Determine the (x, y) coordinate at the center of the cell enclosing the given text.  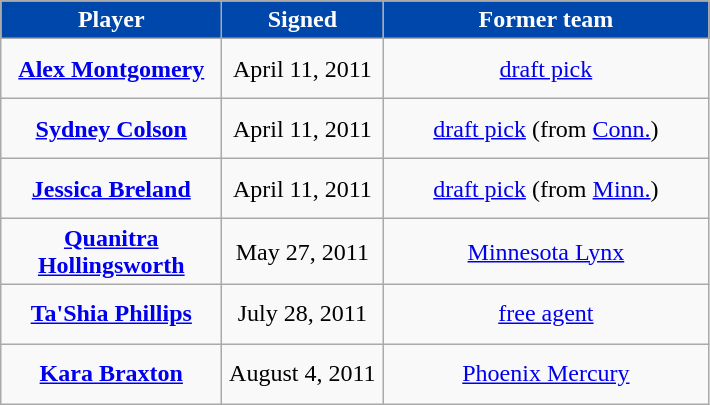
draft pick (from Minn.) (546, 189)
Phoenix Mercury (546, 374)
draft pick (546, 69)
July 28, 2011 (302, 314)
May 27, 2011 (302, 252)
Jessica Breland (112, 189)
Minnesota Lynx (546, 252)
Player (112, 20)
draft pick (from Conn.) (546, 129)
Signed (302, 20)
August 4, 2011 (302, 374)
Quanitra Hollingsworth (112, 252)
Ta'Shia Phillips (112, 314)
free agent (546, 314)
Former team (546, 20)
Sydney Colson (112, 129)
Kara Braxton (112, 374)
Alex Montgomery (112, 69)
